From the cell containing the given text, extract its center point as (X, Y) coordinate. 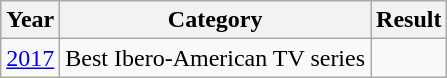
Result (409, 20)
2017 (30, 58)
Best Ibero-American TV series (216, 58)
Category (216, 20)
Year (30, 20)
